Return [X, Y] of the center of cell containing provided text 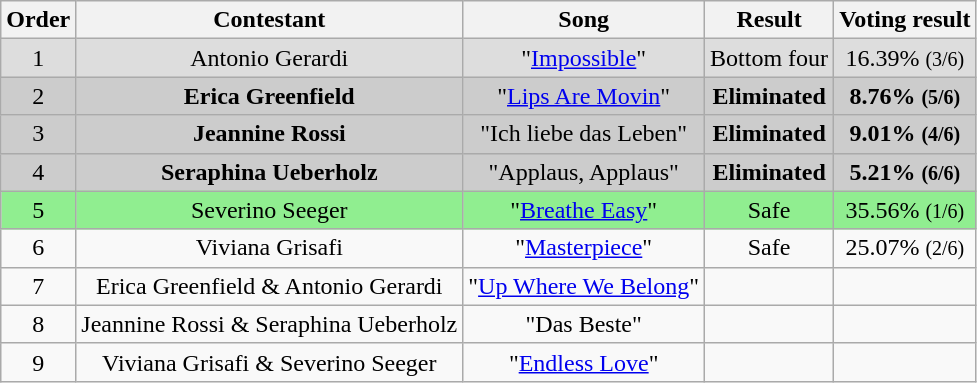
25.07% (2/6) [905, 248]
"Endless Love" [584, 362]
9.01% (4/6) [905, 134]
Contestant [270, 20]
Result [770, 20]
8 [38, 324]
"Das Beste" [584, 324]
16.39% (3/6) [905, 58]
9 [38, 362]
"Lips Are Movin" [584, 96]
Jeannine Rossi & Seraphina Ueberholz [270, 324]
Voting result [905, 20]
"Applaus, Applaus" [584, 172]
35.56% (1/6) [905, 210]
4 [38, 172]
Severino Seeger [270, 210]
Erica Greenfield [270, 96]
5.21% (6/6) [905, 172]
8.76% (5/6) [905, 96]
6 [38, 248]
Seraphina Ueberholz [270, 172]
"Masterpiece" [584, 248]
Order [38, 20]
Viviana Grisafi [270, 248]
7 [38, 286]
Erica Greenfield & Antonio Gerardi [270, 286]
Antonio Gerardi [270, 58]
5 [38, 210]
Viviana Grisafi & Severino Seeger [270, 362]
"Ich liebe das Leben" [584, 134]
"Breathe Easy" [584, 210]
2 [38, 96]
3 [38, 134]
Bottom four [770, 58]
"Impossible" [584, 58]
"Up Where We Belong" [584, 286]
Song [584, 20]
1 [38, 58]
Jeannine Rossi [270, 134]
